Return the [X, Y] coordinate for the center point of the cell that contains the specified text.  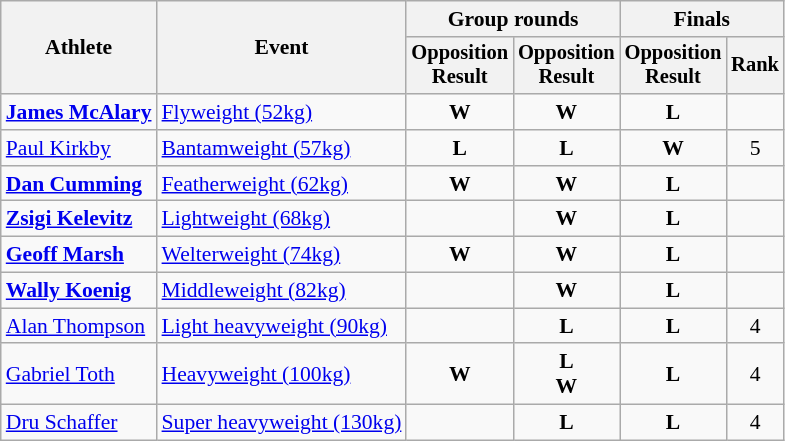
Athlete [79, 48]
Dru Schaffer [79, 423]
Gabriel Toth [79, 374]
Rank [755, 66]
5 [755, 148]
Wally Koenig [79, 291]
Zsigi Kelevitz [79, 219]
Paul Kirkby [79, 148]
Alan Thompson [79, 326]
Finals [702, 19]
Middleweight (82kg) [282, 291]
James McAlary [79, 112]
Welterweight (74kg) [282, 255]
Super heavyweight (130kg) [282, 423]
Bantamweight (57kg) [282, 148]
Dan Cumming [79, 184]
Featherweight (62kg) [282, 184]
L W [566, 374]
Lightweight (68kg) [282, 219]
Light heavyweight (90kg) [282, 326]
Heavyweight (100kg) [282, 374]
Group rounds [512, 19]
Event [282, 48]
Flyweight (52kg) [282, 112]
Geoff Marsh [79, 255]
